Determine the [x, y] coordinate at the center of the cell enclosing the given text.  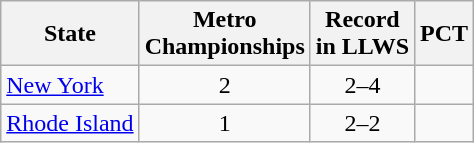
Recordin LLWS [362, 34]
2 [224, 85]
New York [70, 85]
MetroChampionships [224, 34]
State [70, 34]
2–4 [362, 85]
1 [224, 123]
Rhode Island [70, 123]
PCT [444, 34]
2–2 [362, 123]
